Provide the [x, y] coordinate of the cell's center where the given text is located.  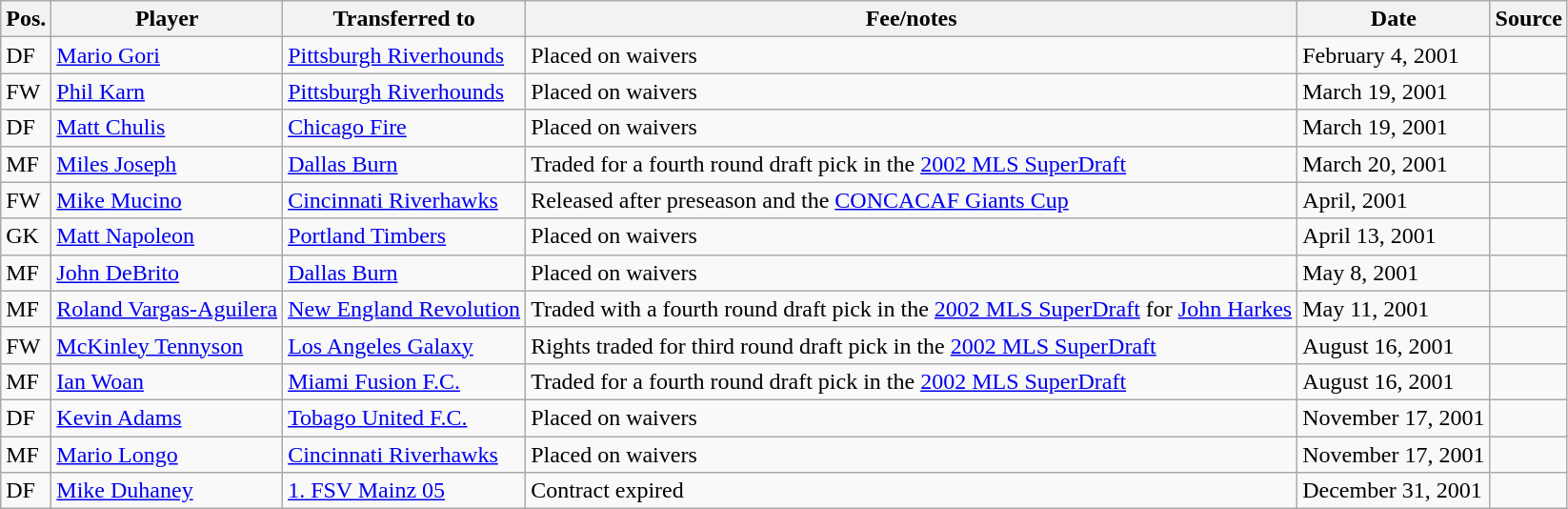
February 4, 2001 [1394, 55]
Matt Napoleon [168, 236]
April 13, 2001 [1394, 236]
Matt Chulis [168, 128]
Chicago Fire [404, 128]
Ian Woan [168, 381]
May 11, 2001 [1394, 309]
December 31, 2001 [1394, 491]
March 20, 2001 [1394, 164]
Los Angeles Galaxy [404, 345]
1. FSV Mainz 05 [404, 491]
Rights traded for third round draft pick in the 2002 MLS SuperDraft [912, 345]
New England Revolution [404, 309]
Mike Mucino [168, 200]
Roland Vargas-Aguilera [168, 309]
Portland Timbers [404, 236]
Contract expired [912, 491]
April, 2001 [1394, 200]
Transferred to [404, 19]
John DeBrito [168, 273]
Mike Duhaney [168, 491]
McKinley Tennyson [168, 345]
Player [168, 19]
Mario Longo [168, 455]
Pos. [27, 19]
Date [1394, 19]
Source [1528, 19]
Miles Joseph [168, 164]
Mario Gori [168, 55]
Tobago United F.C. [404, 417]
Traded with a fourth round draft pick in the 2002 MLS SuperDraft for John Harkes [912, 309]
May 8, 2001 [1394, 273]
Fee/notes [912, 19]
Phil Karn [168, 92]
Miami Fusion F.C. [404, 381]
GK [27, 236]
Kevin Adams [168, 417]
Released after preseason and the CONCACAF Giants Cup [912, 200]
